Pinpoint the cell where the given text exists, returning its (X, Y) midpoint coordinate. 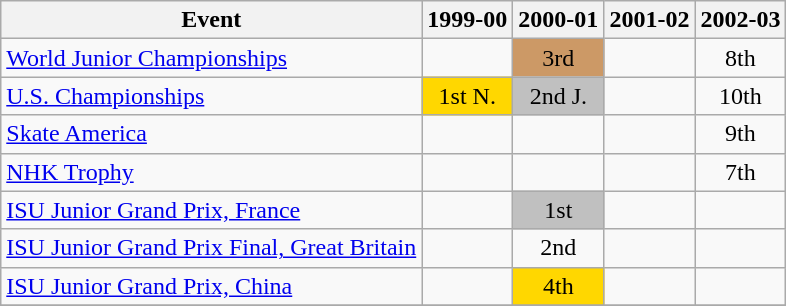
4th (558, 286)
1999-00 (468, 20)
World Junior Championships (212, 58)
9th (740, 134)
2000-01 (558, 20)
Event (212, 20)
ISU Junior Grand Prix, France (212, 210)
2002-03 (740, 20)
1st N. (468, 96)
7th (740, 172)
Skate America (212, 134)
U.S. Championships (212, 96)
2nd J. (558, 96)
1st (558, 210)
10th (740, 96)
3rd (558, 58)
ISU Junior Grand Prix Final, Great Britain (212, 248)
8th (740, 58)
2001-02 (650, 20)
2nd (558, 248)
ISU Junior Grand Prix, China (212, 286)
NHK Trophy (212, 172)
